Find where the given text appears and provide that cell's center as [x, y] coordinate. 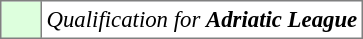
Qualification for Adriatic League [202, 20]
